Determine the (X, Y) coordinate at the center of the cell enclosing the given text.  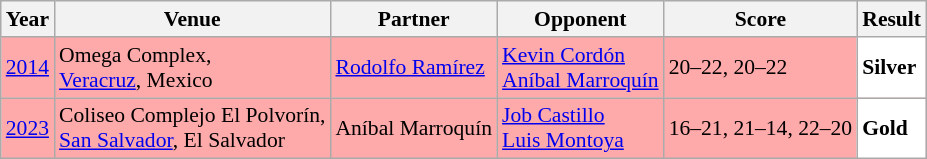
Partner (414, 19)
2023 (28, 128)
Opponent (580, 19)
20–22, 20–22 (761, 68)
Coliseo Complejo El Polvorín,San Salvador, El Salvador (192, 128)
Year (28, 19)
Venue (192, 19)
Kevin Cordón Aníbal Marroquín (580, 68)
Gold (892, 128)
Silver (892, 68)
Omega Complex,Veracruz, Mexico (192, 68)
Score (761, 19)
Job Castillo Luis Montoya (580, 128)
Aníbal Marroquín (414, 128)
2014 (28, 68)
Rodolfo Ramírez (414, 68)
Result (892, 19)
16–21, 21–14, 22–20 (761, 128)
